Provide the [X, Y] coordinate of the cell's center where the given text is located.  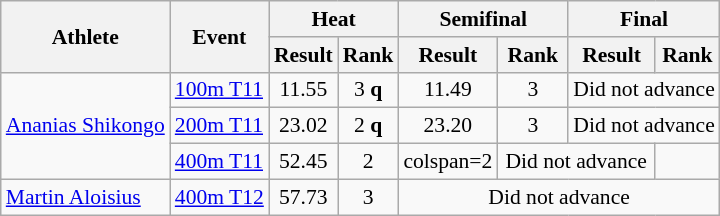
400m T11 [220, 162]
Event [220, 36]
11.49 [448, 90]
52.45 [304, 162]
Martin Aloisius [86, 197]
Ananias Shikongo [86, 126]
Semifinal [483, 19]
Heat [334, 19]
3 q [368, 90]
Final [644, 19]
11.55 [304, 90]
23.02 [304, 126]
colspan=2 [448, 162]
100m T11 [220, 90]
2 q [368, 126]
23.20 [448, 126]
200m T11 [220, 126]
2 [368, 162]
Athlete [86, 36]
400m T12 [220, 197]
57.73 [304, 197]
